Identify which cell holds the provided text, then report its [X, Y] central coordinate. 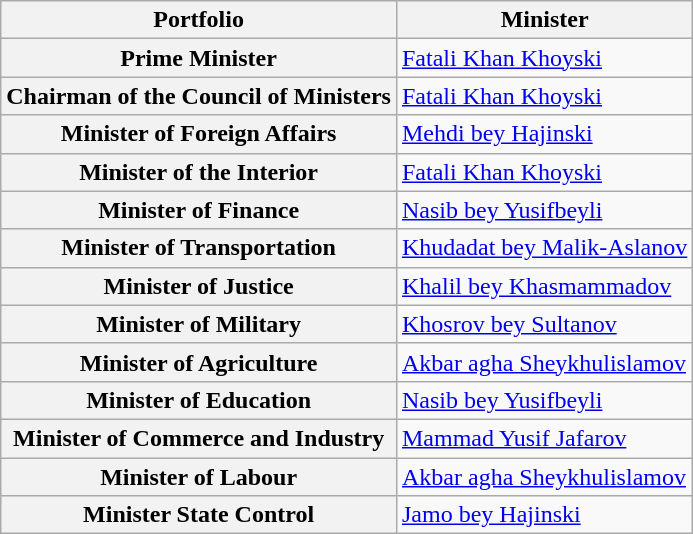
Portfolio [199, 20]
Minister of Commerce and Industry [199, 438]
Mammad Yusif Jafarov [544, 438]
Minister of Transportation [199, 248]
Jamo bey Hajinski [544, 515]
Khudadat bey Malik-Aslanov [544, 248]
Minister of Education [199, 400]
Minister of the Interior [199, 172]
Chairman of the Council of Ministers [199, 96]
Khalil bey Khasmammadov [544, 286]
Minister of Foreign Affairs [199, 134]
Mehdi bey Hajinski [544, 134]
Minister of Military [199, 324]
Khosrov bey Sultanov [544, 324]
Minister of Justice [199, 286]
Minister [544, 20]
Minister State Control [199, 515]
Minister of Finance [199, 210]
Prime Minister [199, 58]
Minister of Labour [199, 477]
Minister of Agriculture [199, 362]
